Pinpoint the cell where the given text exists, returning its (X, Y) midpoint coordinate. 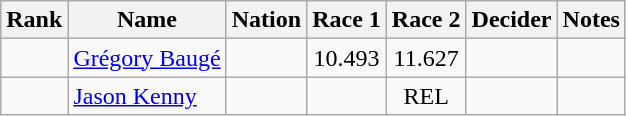
Grégory Baugé (147, 58)
Race 2 (426, 20)
Rank (34, 20)
Nation (266, 20)
10.493 (347, 58)
REL (426, 96)
Name (147, 20)
Race 1 (347, 20)
Notes (591, 20)
Decider (512, 20)
Jason Kenny (147, 96)
11.627 (426, 58)
